Return the (x, y) coordinate for the center point of the cell that contains the specified text.  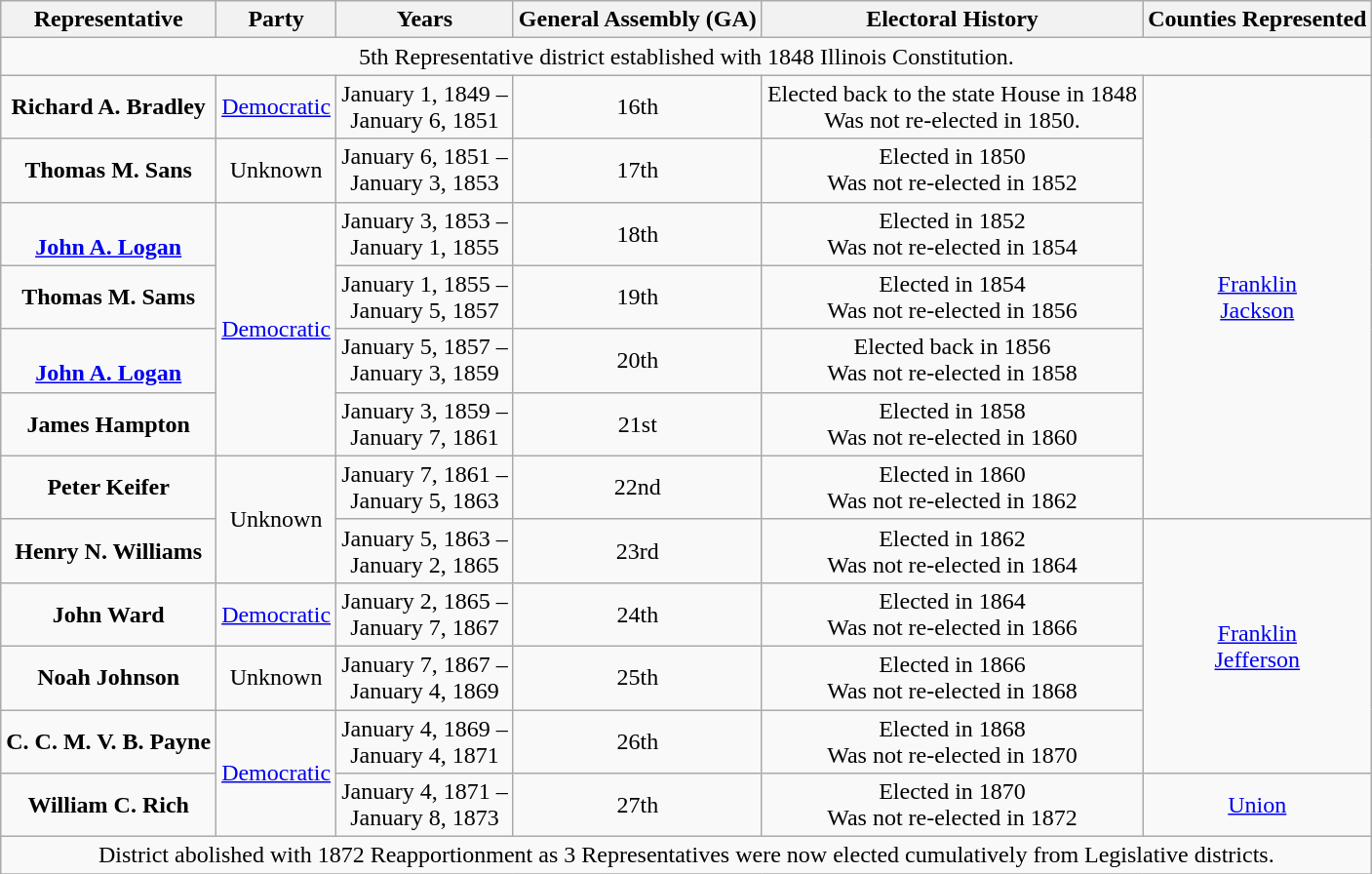
Union (1258, 806)
January 2, 1865 –January 7, 1867 (425, 615)
23rd (638, 550)
19th (638, 297)
Noah Johnson (109, 677)
January 5, 1857 –January 3, 1859 (425, 361)
Elected in 1864Was not re-elected in 1866 (952, 615)
Representative (109, 20)
John Ward (109, 615)
5th Representative district established with 1848 Illinois Constitution. (686, 57)
Years (425, 20)
Elected in 1868Was not re-elected in 1870 (952, 741)
FranklinJackson (1258, 297)
January 3, 1859 –January 7, 1861 (425, 423)
January 3, 1853 –January 1, 1855 (425, 234)
Elected in 1852Was not re-elected in 1854 (952, 234)
Elected in 1858Was not re-elected in 1860 (952, 423)
Thomas M. Sans (109, 170)
Elected in 1854Was not re-elected in 1856 (952, 297)
26th (638, 741)
January 1, 1849 –January 6, 1851 (425, 107)
18th (638, 234)
January 4, 1871 –January 8, 1873 (425, 806)
James Hampton (109, 423)
Elected in 1860Was not re-elected in 1862 (952, 488)
22nd (638, 488)
January 7, 1861 –January 5, 1863 (425, 488)
Elected back in 1856Was not re-elected in 1858 (952, 361)
Elected in 1870Was not re-elected in 1872 (952, 806)
Electoral History (952, 20)
William C. Rich (109, 806)
Elected in 1862Was not re-elected in 1864 (952, 550)
January 1, 1855 –January 5, 1857 (425, 297)
21st (638, 423)
January 7, 1867 –January 4, 1869 (425, 677)
C. C. M. V. B. Payne (109, 741)
District abolished with 1872 Reapportionment as 3 Representatives were now elected cumulatively from Legislative districts. (686, 855)
17th (638, 170)
24th (638, 615)
Party (277, 20)
20th (638, 361)
FranklinJefferson (1258, 646)
Thomas M. Sams (109, 297)
Richard A. Bradley (109, 107)
16th (638, 107)
Elected in 1866Was not re-elected in 1868 (952, 677)
27th (638, 806)
Elected in 1850Was not re-elected in 1852 (952, 170)
Peter Keifer (109, 488)
25th (638, 677)
January 4, 1869 –January 4, 1871 (425, 741)
January 6, 1851 –January 3, 1853 (425, 170)
General Assembly (GA) (638, 20)
Elected back to the state House in 1848Was not re-elected in 1850. (952, 107)
Henry N. Williams (109, 550)
Counties Represented (1258, 20)
January 5, 1863 –January 2, 1865 (425, 550)
